Determine the (x, y) coordinate at the center of the cell enclosing the given text.  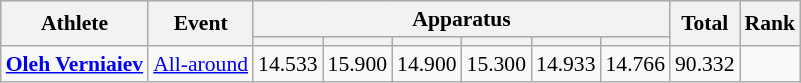
90.332 (704, 64)
Rank (770, 24)
Event (200, 24)
Apparatus (462, 19)
All-around (200, 64)
14.766 (636, 64)
14.933 (566, 64)
14.900 (426, 64)
Athlete (74, 24)
Oleh Verniaiev (74, 64)
15.900 (358, 64)
Total (704, 24)
15.300 (496, 64)
14.533 (288, 64)
